Scan for the cell matching the given text and deliver its [x, y] coordinate at center. 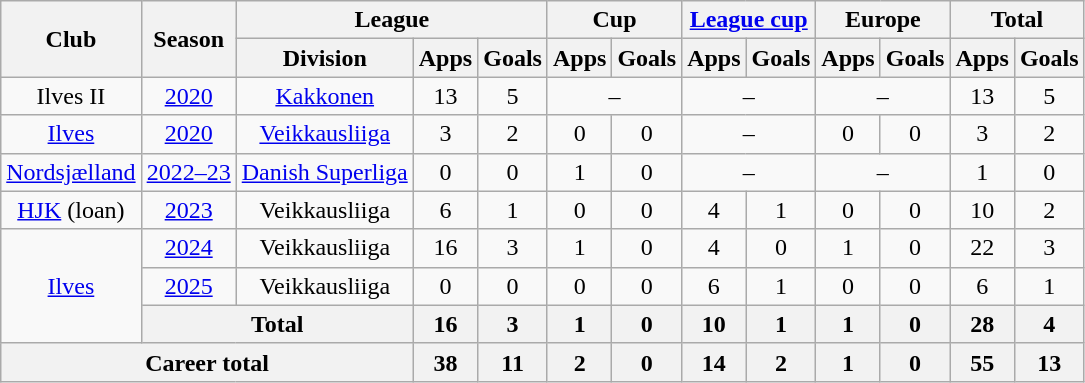
55 [982, 362]
2023 [188, 210]
HJK (loan) [71, 210]
Danish Superliga [324, 172]
Ilves II [71, 96]
14 [714, 362]
2024 [188, 248]
Division [324, 58]
2022–23 [188, 172]
Season [188, 39]
League [392, 20]
Europe [883, 20]
Kakkonen [324, 96]
28 [982, 324]
Club [71, 39]
22 [982, 248]
Nordsjælland [71, 172]
Career total [207, 362]
League cup [749, 20]
11 [513, 362]
38 [445, 362]
Cup [614, 20]
2025 [188, 286]
